Identify which cell holds the provided text, then report its (X, Y) central coordinate. 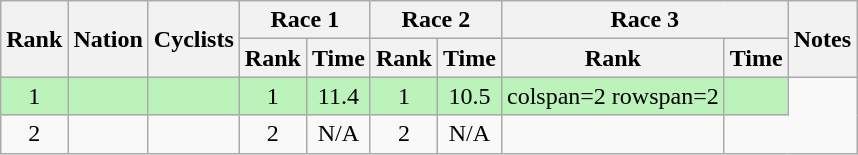
Cyclists (194, 39)
Race 2 (436, 20)
11.4 (338, 96)
Race 3 (644, 20)
Nation (108, 39)
Race 1 (304, 20)
Notes (822, 39)
colspan=2 rowspan=2 (612, 96)
10.5 (469, 96)
